Detect which cell encompasses the target text, then output its [X, Y] center coordinate. 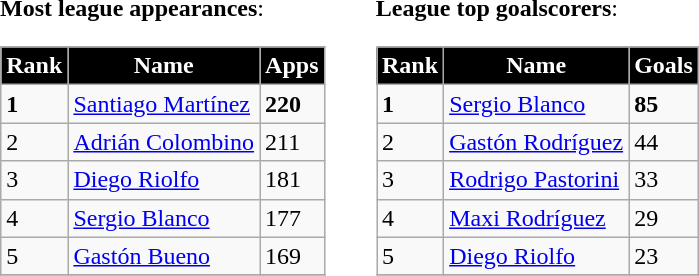
220 [292, 104]
Gastón Rodríguez [536, 142]
Gastón Bueno [164, 256]
Goals [664, 66]
23 [664, 256]
44 [664, 142]
Rodrigo Pastorini [536, 180]
177 [292, 218]
85 [664, 104]
169 [292, 256]
33 [664, 180]
181 [292, 180]
Apps [292, 66]
29 [664, 218]
Adrián Colombino [164, 142]
Maxi Rodríguez [536, 218]
211 [292, 142]
Santiago Martínez [164, 104]
